For the text-containing cell, return its midpoint in [x, y] coordinate format. 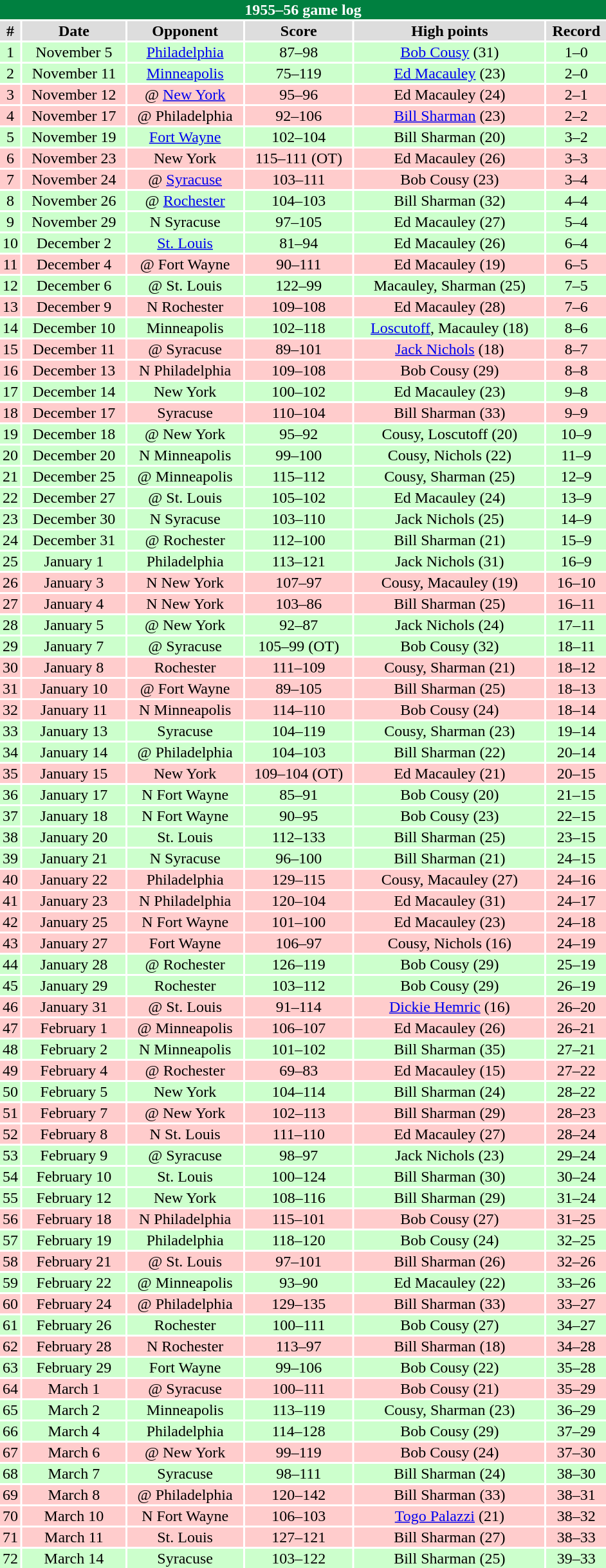
November 29 [74, 222]
Bob Cousy (21) [450, 1389]
Cousy, Sharman (25) [450, 476]
3–2 [576, 137]
102–113 [298, 1113]
Cousy, Loscutoff (20) [450, 434]
24–18 [576, 922]
2–0 [576, 73]
Jack Nichols (23) [450, 1155]
104–114 [298, 1092]
19–14 [576, 731]
25 [10, 561]
7–6 [576, 307]
24–16 [576, 879]
3–3 [576, 158]
49 [10, 1070]
38–31 [576, 1495]
25–19 [576, 964]
3–4 [576, 179]
36 [10, 795]
January 28 [74, 964]
November 11 [74, 73]
40 [10, 879]
97–105 [298, 222]
Ed Macauley (21) [450, 773]
92–87 [298, 625]
January 27 [74, 943]
February 7 [74, 1113]
January 11 [74, 710]
January 8 [74, 667]
66 [10, 1431]
35–28 [576, 1367]
Loscutoff, Macauley (18) [450, 328]
Bill Sharman (22) [450, 752]
27–22 [576, 1070]
8–8 [576, 370]
November 12 [74, 95]
54 [10, 1176]
43 [10, 943]
Bob Cousy (20) [450, 795]
Ed Macauley (31) [450, 901]
6–5 [576, 264]
Record [576, 31]
December 4 [74, 264]
Bob Cousy (22) [450, 1367]
17–11 [576, 625]
7–5 [576, 285]
95–96 [298, 95]
32 [10, 710]
9–8 [576, 392]
2–1 [576, 95]
13 [10, 307]
87–98 [298, 52]
January 21 [74, 858]
11 [10, 264]
February 4 [74, 1070]
101–102 [298, 1049]
35–29 [576, 1389]
91–114 [298, 1007]
106–97 [298, 943]
1 [10, 52]
7 [10, 179]
99–119 [298, 1452]
December 10 [74, 328]
104–119 [298, 731]
111–109 [298, 667]
Cousy, Macauley (19) [450, 582]
Opponent [185, 31]
115–111 (OT) [298, 158]
19 [10, 434]
34–27 [576, 1325]
20 [10, 455]
120–104 [298, 901]
35 [10, 773]
41 [10, 901]
24–19 [576, 943]
23–15 [576, 837]
January 5 [74, 625]
30 [10, 667]
70 [10, 1516]
44 [10, 964]
11–9 [576, 455]
Jack Nichols (25) [450, 519]
56 [10, 1219]
96–100 [298, 858]
122–99 [298, 285]
December 20 [74, 455]
16–10 [576, 582]
Cousy, Sharman (21) [450, 667]
6 [10, 158]
December 27 [74, 498]
26–20 [576, 1007]
95–92 [298, 434]
106–103 [298, 1516]
99–100 [298, 455]
1955–56 game log [303, 10]
Cousy, Macauley (27) [450, 879]
15–9 [576, 540]
Score [298, 31]
62 [10, 1346]
March 7 [74, 1473]
32–25 [576, 1240]
69 [10, 1495]
January 15 [74, 773]
75–119 [298, 73]
107–97 [298, 582]
8 [10, 201]
5 [10, 137]
38–32 [576, 1516]
102–118 [298, 328]
February 12 [74, 1198]
65 [10, 1410]
20–15 [576, 773]
Ed Macauley (22) [450, 1283]
81–94 [298, 243]
Togo Palazzi (21) [450, 1516]
February 29 [74, 1367]
December 2 [74, 243]
March 11 [74, 1537]
Jack Nichols (24) [450, 625]
N St. Louis [185, 1134]
37–30 [576, 1452]
32–26 [576, 1261]
8–7 [576, 349]
January 1 [74, 561]
November 17 [74, 116]
December 31 [74, 540]
26 [10, 582]
98–97 [298, 1155]
January 4 [74, 604]
103–122 [298, 1558]
52 [10, 1134]
129–135 [298, 1304]
114–128 [298, 1431]
Bill Sharman (23) [450, 116]
13–9 [576, 498]
33 [10, 731]
90–95 [298, 816]
63 [10, 1367]
December 6 [74, 285]
85–91 [298, 795]
115–112 [298, 476]
29 [10, 646]
16–11 [576, 604]
February 5 [74, 1092]
105–99 (OT) [298, 646]
December 30 [74, 519]
9 [10, 222]
89–105 [298, 689]
106–107 [298, 1028]
61 [10, 1325]
103–111 [298, 179]
97–101 [298, 1261]
Jack Nichols (18) [450, 349]
100–102 [298, 392]
Bill Sharman (27) [450, 1537]
December 14 [74, 392]
29–24 [576, 1155]
114–110 [298, 710]
31–25 [576, 1219]
48 [10, 1049]
Ed Macauley (15) [450, 1070]
January 31 [74, 1007]
31–24 [576, 1198]
December 13 [74, 370]
22–15 [576, 816]
57 [10, 1240]
November 24 [74, 179]
February 2 [74, 1049]
38 [10, 837]
March 10 [74, 1516]
60 [10, 1304]
103–86 [298, 604]
February 8 [74, 1134]
February 1 [74, 1028]
Ed Macauley (19) [450, 264]
113–119 [298, 1410]
Bill Sharman (20) [450, 137]
3 [10, 95]
January 13 [74, 731]
115–101 [298, 1219]
50 [10, 1092]
February 19 [74, 1240]
28 [10, 625]
42 [10, 922]
Cousy, Nichols (16) [450, 943]
45 [10, 986]
28–23 [576, 1113]
90–111 [298, 264]
93–90 [298, 1283]
71 [10, 1537]
Bill Sharman (18) [450, 1346]
67 [10, 1452]
68 [10, 1473]
February 21 [74, 1261]
5–4 [576, 222]
January 7 [74, 646]
9–9 [576, 413]
Cousy, Nichols (22) [450, 455]
2–2 [576, 116]
26–19 [576, 986]
24–15 [576, 858]
34 [10, 752]
14 [10, 328]
February 24 [74, 1304]
26–21 [576, 1028]
110–104 [298, 413]
38–33 [576, 1537]
12 [10, 285]
30–24 [576, 1176]
December 11 [74, 349]
92–106 [298, 116]
34–28 [576, 1346]
January 23 [74, 901]
36–29 [576, 1410]
69–83 [298, 1070]
103–112 [298, 986]
March 8 [74, 1495]
101–100 [298, 922]
33–26 [576, 1283]
November 19 [74, 137]
1–0 [576, 52]
8–6 [576, 328]
127–121 [298, 1537]
10–9 [576, 434]
37–29 [576, 1431]
72 [10, 1558]
28–24 [576, 1134]
18–14 [576, 710]
Date [74, 31]
February 9 [74, 1155]
113–97 [298, 1346]
102–104 [298, 137]
24 [10, 540]
112–100 [298, 540]
112–133 [298, 837]
28–22 [576, 1092]
129–115 [298, 879]
February 28 [74, 1346]
17 [10, 392]
December 18 [74, 434]
4–4 [576, 201]
105–102 [298, 498]
Bill Sharman (26) [450, 1261]
March 14 [74, 1558]
4 [10, 116]
100–124 [298, 1176]
37 [10, 816]
47 [10, 1028]
February 22 [74, 1283]
December 25 [74, 476]
December 17 [74, 413]
59 [10, 1283]
# [10, 31]
February 10 [74, 1176]
November 5 [74, 52]
January 3 [74, 582]
2 [10, 73]
16 [10, 370]
12–9 [576, 476]
24–17 [576, 901]
22 [10, 498]
Bill Sharman (35) [450, 1049]
Macauley, Sharman (25) [450, 285]
February 26 [74, 1325]
November 23 [74, 158]
99–106 [298, 1367]
January 17 [74, 795]
39 [10, 858]
14–9 [576, 519]
103–110 [298, 519]
January 29 [74, 986]
64 [10, 1389]
46 [10, 1007]
Ed Macauley (28) [450, 307]
108–116 [298, 1198]
21–15 [576, 795]
March 2 [74, 1410]
March 6 [74, 1452]
December 9 [74, 307]
January 25 [74, 922]
20–14 [576, 752]
6–4 [576, 243]
January 20 [74, 837]
55 [10, 1198]
38–30 [576, 1473]
January 22 [74, 879]
39–33 [576, 1558]
Bob Cousy (32) [450, 646]
January 14 [74, 752]
113–121 [298, 561]
21 [10, 476]
98–111 [298, 1473]
18–11 [576, 646]
15 [10, 349]
27 [10, 604]
March 4 [74, 1431]
Dickie Hemric (16) [450, 1007]
November 26 [74, 201]
February 18 [74, 1219]
Bob Cousy (31) [450, 52]
111–110 [298, 1134]
31 [10, 689]
High points [450, 31]
51 [10, 1113]
120–142 [298, 1495]
23 [10, 519]
January 18 [74, 816]
Jack Nichols (31) [450, 561]
18–12 [576, 667]
January 10 [74, 689]
16–9 [576, 561]
126–119 [298, 964]
89–101 [298, 349]
Bill Sharman (30) [450, 1176]
33–27 [576, 1304]
18 [10, 413]
53 [10, 1155]
58 [10, 1261]
18–13 [576, 689]
Bill Sharman (32) [450, 201]
10 [10, 243]
March 1 [74, 1389]
27–21 [576, 1049]
109–104 (OT) [298, 773]
118–120 [298, 1240]
